From the cell containing the given text, extract its center point as [x, y] coordinate. 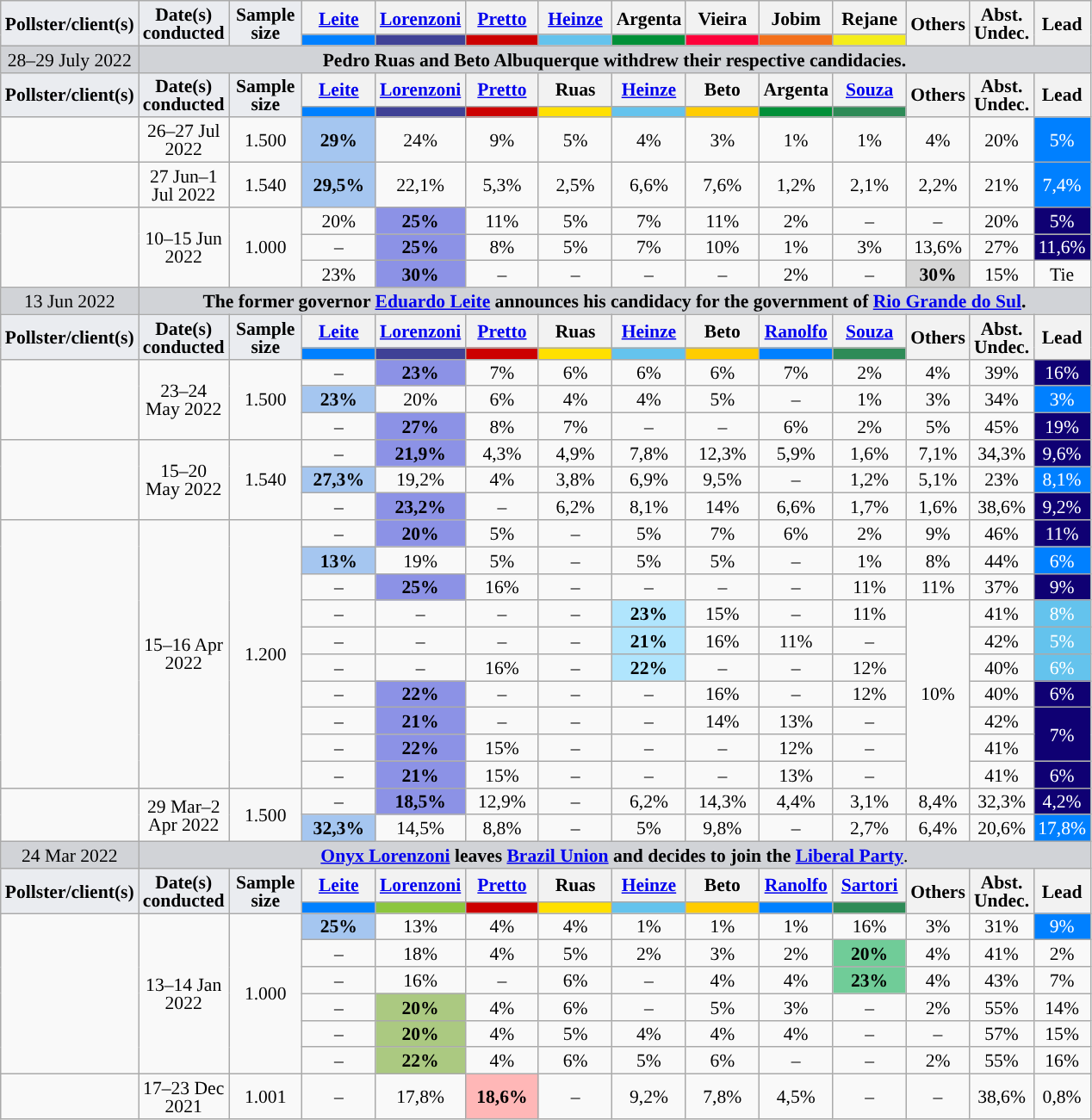
13,6% [938, 248]
39% [1002, 372]
11,6% [1062, 248]
3,8% [575, 480]
45% [1002, 427]
13 Jun 2022 [70, 301]
Sartori [870, 885]
Onyx Lorenzoni leaves Brazil Union and decides to join the Liberal Party. [615, 856]
4,9% [575, 453]
27 Jun–1 Jul 2022 [184, 185]
27,3% [339, 480]
29,5% [339, 185]
2,7% [870, 828]
4,2% [1062, 801]
Rejane [870, 17]
21,9% [420, 453]
Tie [1062, 274]
15–20 May 2022 [184, 480]
4,5% [796, 1097]
34% [1002, 399]
12,9% [501, 801]
5,1% [938, 480]
2,2% [938, 185]
31% [1002, 926]
7,6% [722, 185]
4,3% [501, 453]
29 Mar–2 Apr 2022 [184, 814]
7,4% [1062, 185]
24 Mar 2022 [70, 856]
6,4% [938, 828]
24% [420, 140]
4,4% [796, 801]
44% [1002, 560]
0,8% [1062, 1097]
1.200 [265, 654]
Jobim [796, 17]
12,3% [722, 453]
18,6% [501, 1097]
14,3% [722, 801]
10–15 Jun 2022 [184, 248]
5,3% [501, 185]
9,8% [722, 828]
22,1% [420, 185]
28–29 July 2022 [70, 59]
9,6% [1062, 453]
23–24 May 2022 [184, 399]
1.001 [265, 1097]
9,5% [722, 480]
17–23 Dec 2021 [184, 1097]
19,2% [420, 480]
2,5% [575, 185]
20,6% [1002, 828]
The former governor Eduardo Leite announces his candidacy for the government of Rio Grande do Sul. [615, 301]
2,1% [870, 185]
6,9% [649, 480]
Vieira [722, 17]
57% [1002, 1033]
14,5% [420, 828]
23,2% [420, 506]
18% [420, 954]
13–14 Jan 2022 [184, 993]
Pedro Ruas and Beto Albuquerque withdrew their respective candidacies. [615, 59]
7,1% [938, 453]
34,3% [1002, 453]
26–27 Jul 2022 [184, 140]
29% [339, 140]
8,8% [501, 828]
46% [1002, 534]
8,4% [938, 801]
15–16 Apr 2022 [184, 654]
18,5% [420, 801]
37% [1002, 587]
43% [1002, 980]
1,7% [870, 506]
3,1% [870, 801]
5,9% [796, 453]
